Scan for the cell matching the given text and deliver its (X, Y) coordinate at center. 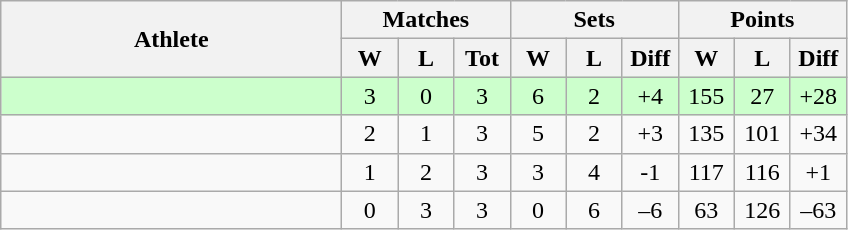
Sets (594, 20)
63 (706, 210)
126 (762, 210)
–6 (650, 210)
Matches (426, 20)
4 (594, 172)
27 (762, 96)
5 (538, 134)
117 (706, 172)
-1 (650, 172)
Athlete (172, 39)
Tot (482, 58)
Points (762, 20)
101 (762, 134)
–63 (818, 210)
116 (762, 172)
155 (706, 96)
+4 (650, 96)
+34 (818, 134)
135 (706, 134)
+1 (818, 172)
+3 (650, 134)
+28 (818, 96)
